For the text-containing cell, return its midpoint in [x, y] coordinate format. 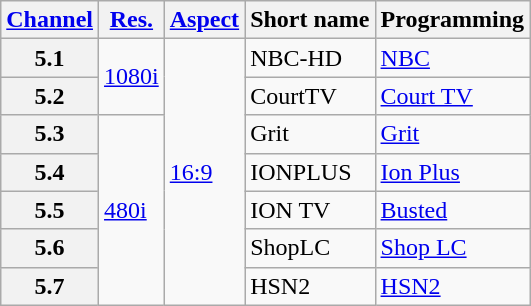
16:9 [204, 172]
Ion Plus [452, 172]
5.6 [50, 248]
5.1 [50, 58]
Shop LC [452, 248]
5.2 [50, 96]
ION TV [310, 210]
ShopLC [310, 248]
1080i [132, 77]
IONPLUS [310, 172]
5.7 [50, 286]
Res. [132, 20]
5.3 [50, 134]
5.5 [50, 210]
Channel [50, 20]
NBC-HD [310, 58]
Court TV [452, 96]
Busted [452, 210]
Short name [310, 20]
480i [132, 210]
NBC [452, 58]
Programming [452, 20]
Aspect [204, 20]
5.4 [50, 172]
CourtTV [310, 96]
